Search for the cell housing the specified text and yield its [X, Y] center coordinate. 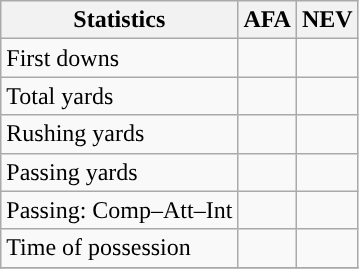
Time of possession [120, 248]
NEV [327, 20]
AFA [268, 20]
Passing yards [120, 172]
Rushing yards [120, 134]
First downs [120, 58]
Passing: Comp–Att–Int [120, 210]
Total yards [120, 96]
Statistics [120, 20]
